Locate the cell with the specified text and output its (x, y) center coordinate. 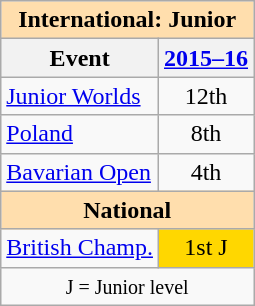
4th (206, 172)
International: Junior (128, 20)
2015–16 (206, 58)
British Champ. (80, 248)
1st J (206, 248)
Bavarian Open (80, 172)
Junior Worlds (80, 96)
J = Junior level (128, 286)
12th (206, 96)
Event (80, 58)
National (128, 210)
8th (206, 134)
Poland (80, 134)
